Return [X, Y] of the center of cell containing provided text 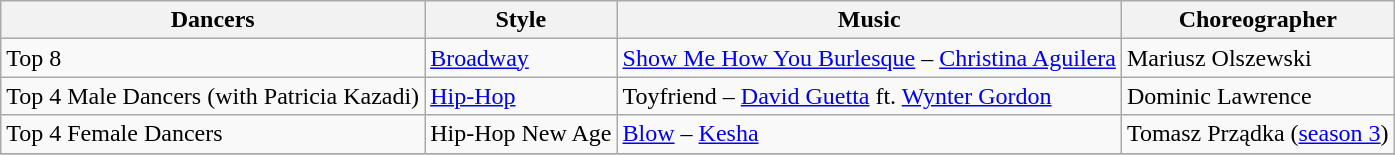
Hip-Hop [521, 96]
Blow – Kesha [869, 134]
Top 8 [213, 58]
Choreographer [1258, 20]
Hip-Hop New Age [521, 134]
Mariusz Olszewski [1258, 58]
Top 4 Male Dancers (with Patricia Kazadi) [213, 96]
Style [521, 20]
Music [869, 20]
Tomasz Prządka (season 3) [1258, 134]
Top 4 Female Dancers [213, 134]
Show Me How You Burlesque – Christina Aguilera [869, 58]
Toyfriend – David Guetta ft. Wynter Gordon [869, 96]
Broadway [521, 58]
Dominic Lawrence [1258, 96]
Dancers [213, 20]
